Return the [X, Y] coordinate for the center point of the cell that contains the specified text.  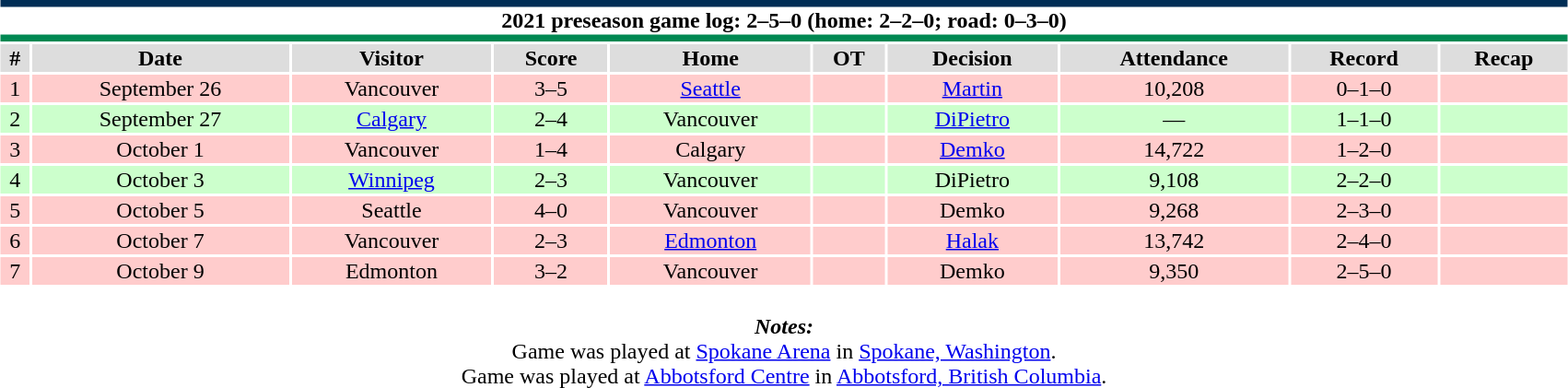
September 27 [160, 119]
7 [15, 271]
4 [15, 180]
9,268 [1174, 210]
October 3 [160, 180]
Date [160, 58]
OT [849, 58]
13,742 [1174, 241]
October 7 [160, 241]
9,350 [1174, 271]
5 [15, 210]
9,108 [1174, 180]
— [1174, 119]
Halak [972, 241]
Visitor [391, 58]
2021 preseason game log: 2–5–0 (home: 2–2–0; road: 0–3–0) [784, 20]
6 [15, 241]
0–1–0 [1364, 88]
1 [15, 88]
1–1–0 [1364, 119]
14,722 [1174, 149]
3–2 [551, 271]
2–4–0 [1364, 241]
Recap [1504, 58]
Home [711, 58]
Decision [972, 58]
2–4 [551, 119]
Winnipeg [391, 180]
3 [15, 149]
3–5 [551, 88]
September 26 [160, 88]
2–2–0 [1364, 180]
Score [551, 58]
1–2–0 [1364, 149]
2–5–0 [1364, 271]
1–4 [551, 149]
October 1 [160, 149]
Attendance [1174, 58]
Record [1364, 58]
2 [15, 119]
4–0 [551, 210]
October 5 [160, 210]
Martin [972, 88]
# [15, 58]
2–3–0 [1364, 210]
October 9 [160, 271]
10,208 [1174, 88]
